Find where the given text appears and provide that cell's center as [x, y] coordinate. 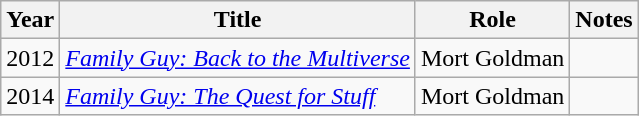
2014 [30, 96]
Family Guy: Back to the Multiverse [238, 58]
2012 [30, 58]
Family Guy: The Quest for Stuff [238, 96]
Year [30, 20]
Role [492, 20]
Notes [604, 20]
Title [238, 20]
